Output the (X, Y) coordinate of the center of the cell containing the given text.  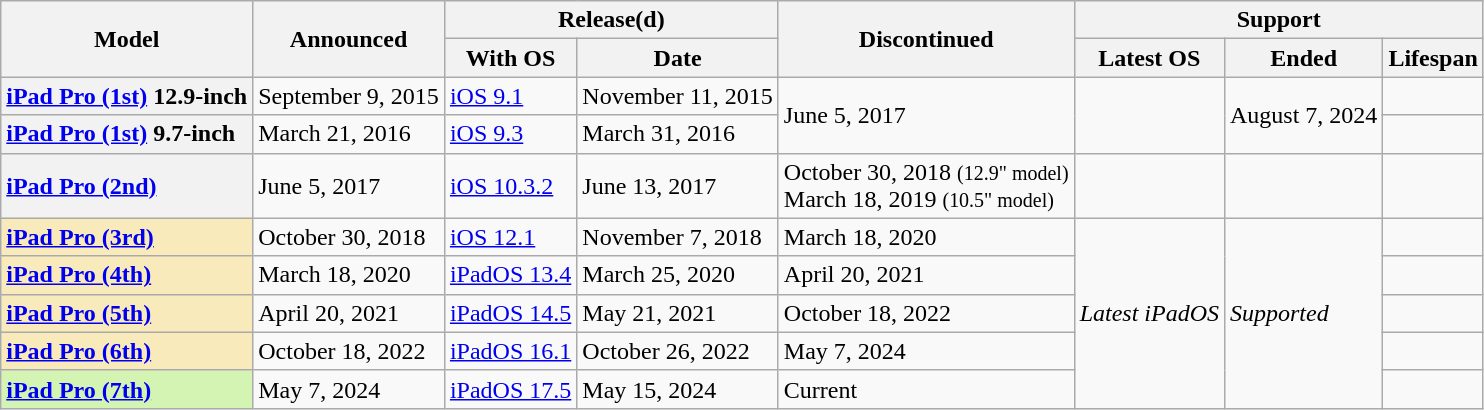
iOS 9.3 (510, 134)
iPad Pro (1st) 12.9-inch (127, 96)
iPad Pro (7th) (127, 389)
iPadOS 16.1 (510, 351)
iPadOS 14.5 (510, 313)
iOS 10.3.2 (510, 186)
iPad Pro (6th) (127, 351)
iOS 12.1 (510, 237)
Latest OS (1149, 58)
May 15, 2024 (678, 389)
October 30, 2018 (12.9" model)March 18, 2019 (10.5" model) (926, 186)
Current (926, 389)
August 7, 2024 (1303, 115)
October 26, 2022 (678, 351)
Latest iPadOS (1149, 313)
Release(d) (611, 20)
September 9, 2015 (349, 96)
Support (1278, 20)
Date (678, 58)
Lifespan (1433, 58)
October 30, 2018 (349, 237)
iPad Pro (1st) 9.7-inch (127, 134)
June 13, 2017 (678, 186)
iPadOS 17.5 (510, 389)
iPad Pro (4th) (127, 275)
Supported (1303, 313)
March 31, 2016 (678, 134)
March 25, 2020 (678, 275)
November 11, 2015 (678, 96)
May 21, 2021 (678, 313)
iPad Pro (3rd) (127, 237)
March 21, 2016 (349, 134)
Discontinued (926, 39)
iPad Pro (5th) (127, 313)
November 7, 2018 (678, 237)
Model (127, 39)
With OS (510, 58)
iPad Pro (2nd) (127, 186)
Announced (349, 39)
iOS 9.1 (510, 96)
iPadOS 13.4 (510, 275)
Ended (1303, 58)
